Detect which cell encompasses the target text, then output its (x, y) center coordinate. 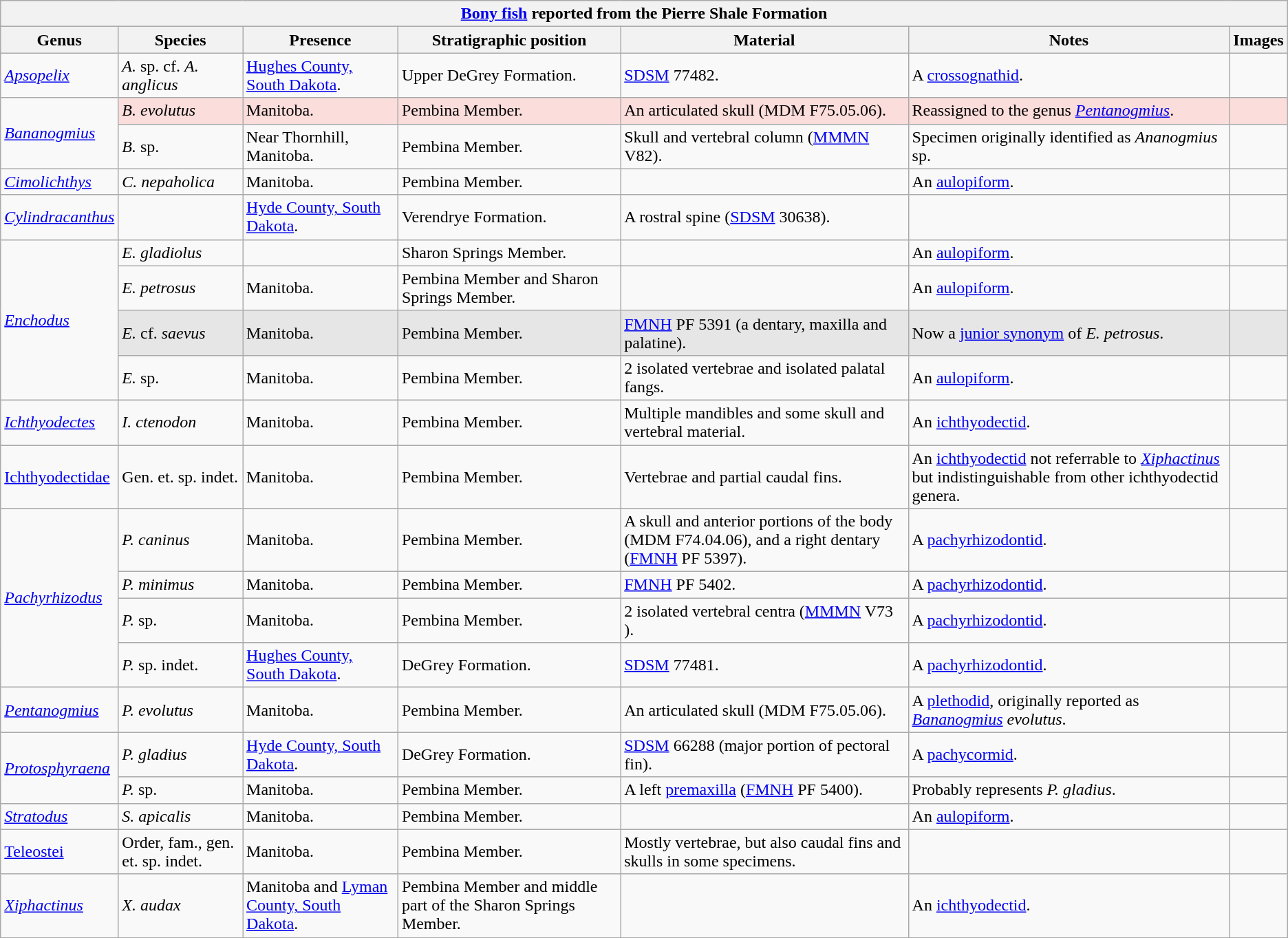
A left premaxilla (FMNH PF 5400). (764, 790)
Ichthyodectidae (59, 476)
Pachyrhizodus (59, 598)
Notes (1069, 40)
SDSM 77481. (764, 665)
X. audax (180, 906)
Now a junior synonym of E. petrosus. (1069, 333)
2 isolated vertebrae and isolated palatal fangs. (764, 377)
Enchodus (59, 319)
Gen. et. sp. indet. (180, 476)
Stratigraphic position (509, 40)
Ichthyodectes (59, 423)
A pachycormid. (1069, 754)
Probably represents P. gladius. (1069, 790)
Upper DeGrey Formation. (509, 76)
A crossognathid. (1069, 76)
B. evolutus (180, 111)
A plethodid, originally reported as Bananogmius evolutus. (1069, 710)
A. sp. cf. A. anglicus (180, 76)
Mostly vertebrae, but also caudal fins and skulls in some specimens. (764, 852)
A skull and anterior portions of the body (MDM F74.04.06), and a right dentary (FMNH PF 5397). (764, 540)
Specimen originally identified as Ananogmius sp. (1069, 146)
Material (764, 40)
E. cf. saevus (180, 333)
Reassigned to the genus Pentanogmius. (1069, 111)
Multiple mandibles and some skull and vertebral material. (764, 423)
Pembina Member and middle part of the Sharon Springs Member. (509, 906)
Teleostei (59, 852)
P. gladius (180, 754)
I. ctenodon (180, 423)
Cylindracanthus (59, 217)
P. minimus (180, 585)
E. gladiolus (180, 253)
Images (1258, 40)
P. sp. indet. (180, 665)
Near Thornhill, Manitoba. (321, 146)
A rostral spine (SDSM 30638). (764, 217)
Protosphyraena (59, 768)
Apsopelix (59, 76)
P. evolutus (180, 710)
P. caninus (180, 540)
FMNH PF 5391 (a dentary, maxilla and palatine). (764, 333)
SDSM 77482. (764, 76)
An ichthyodectid not referrable to Xiphactinus but indistinguishable from other ichthyodectid genera. (1069, 476)
Skull and vertebral column (MMMN V82). (764, 146)
Bananogmius (59, 134)
C. nepaholica (180, 182)
S. apicalis (180, 816)
Stratodus (59, 816)
Cimolichthys (59, 182)
Species (180, 40)
Manitoba and Lyman County, South Dakota. (321, 906)
E. petrosus (180, 288)
Pembina Member and Sharon Springs Member. (509, 288)
Presence (321, 40)
E. sp. (180, 377)
Order, fam., gen. et. sp. indet. (180, 852)
Xiphactinus (59, 906)
Verendrye Formation. (509, 217)
Bony fish reported from the Pierre Shale Formation (644, 14)
FMNH PF 5402. (764, 585)
2 isolated vertebral centra (MMMN V73 ). (764, 621)
SDSM 66288 (major portion of pectoral fin). (764, 754)
Sharon Springs Member. (509, 253)
Pentanogmius (59, 710)
Vertebrae and partial caudal fins. (764, 476)
Genus (59, 40)
B. sp. (180, 146)
